Return the (x, y) coordinate for the center point of the cell that contains the specified text.  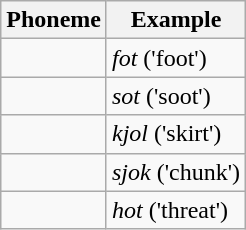
sjok ('chunk') (176, 172)
hot ('threat') (176, 210)
fot ('foot') (176, 58)
Phoneme (54, 20)
sot ('soot') (176, 96)
kjol ('skirt') (176, 134)
Example (176, 20)
